Return [x, y] of the center of cell containing provided text 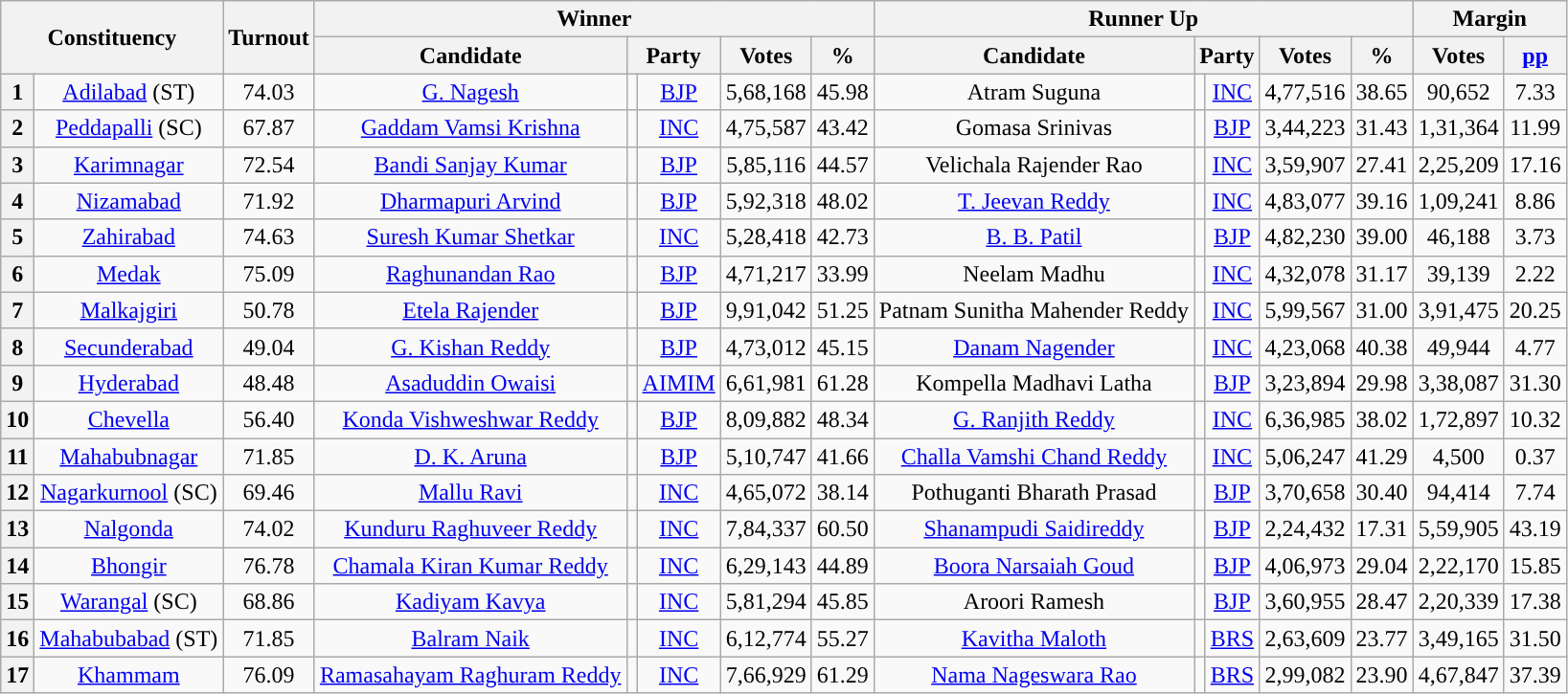
2,99,082 [1305, 675]
40.38 [1381, 347]
2,20,339 [1458, 602]
Mahabubabad (ST) [128, 638]
1 [17, 92]
Adilabad (ST) [128, 92]
31.43 [1381, 128]
5,06,247 [1305, 457]
Hyderabad [128, 383]
37.39 [1534, 675]
Pothuganti Bharath Prasad [1034, 493]
2,25,209 [1458, 165]
49,944 [1458, 347]
17.38 [1534, 602]
Balram Naik [470, 638]
71.92 [269, 201]
16 [17, 638]
9 [17, 383]
23.77 [1381, 638]
1,31,364 [1458, 128]
48.34 [843, 419]
10.32 [1534, 419]
3,70,658 [1305, 493]
Constituency [112, 37]
13 [17, 529]
56.40 [269, 419]
7,84,337 [766, 529]
23.90 [1381, 675]
2 [17, 128]
90,652 [1458, 92]
10 [17, 419]
4,06,973 [1305, 566]
51.25 [843, 310]
2,24,432 [1305, 529]
33.99 [843, 274]
Challa Vamshi Chand Reddy [1034, 457]
11.99 [1534, 128]
5,92,318 [766, 201]
76.09 [269, 675]
50.78 [269, 310]
49.04 [269, 347]
31.30 [1534, 383]
4,75,587 [766, 128]
7.33 [1534, 92]
D. K. Aruna [470, 457]
4,32,078 [1305, 274]
Asaduddin Owaisi [470, 383]
55.27 [843, 638]
7 [17, 310]
31.50 [1534, 638]
41.66 [843, 457]
3,23,894 [1305, 383]
3,49,165 [1458, 638]
74.03 [269, 92]
7.74 [1534, 493]
69.46 [269, 493]
74.63 [269, 237]
75.09 [269, 274]
Shanampudi Saidireddy [1034, 529]
Suresh Kumar Shetkar [470, 237]
48.02 [843, 201]
5,85,116 [766, 165]
9,91,042 [766, 310]
T. Jeevan Reddy [1034, 201]
4 [17, 201]
pp [1534, 56]
3,60,955 [1305, 602]
Gomasa Srinivas [1034, 128]
61.28 [843, 383]
2.22 [1534, 274]
14 [17, 566]
94,414 [1458, 493]
12 [17, 493]
Gaddam Vamsi Krishna [470, 128]
39.16 [1381, 201]
2,63,609 [1305, 638]
48.48 [269, 383]
G. Ranjith Reddy [1034, 419]
Nalgonda [128, 529]
43.19 [1534, 529]
67.87 [269, 128]
Nama Nageswara Rao [1034, 675]
45.85 [843, 602]
43.42 [843, 128]
Medak [128, 274]
Etela Rajender [470, 310]
Secunderabad [128, 347]
72.54 [269, 165]
4,500 [1458, 457]
Kunduru Raghuveer Reddy [470, 529]
4,73,012 [766, 347]
3,38,087 [1458, 383]
Nagarkurnool (SC) [128, 493]
Karimnagar [128, 165]
38.14 [843, 493]
Peddapalli (SC) [128, 128]
15 [17, 602]
Margin [1489, 19]
17 [17, 675]
Turnout [269, 37]
Aroori Ramesh [1034, 602]
74.02 [269, 529]
4,23,068 [1305, 347]
15.85 [1534, 566]
Runner Up [1144, 19]
1,72,897 [1458, 419]
Raghunandan Rao [470, 274]
Malkajgiri [128, 310]
39.00 [1381, 237]
AIMIM [678, 383]
Mallu Ravi [470, 493]
6,29,143 [766, 566]
6,61,981 [766, 383]
17.16 [1534, 165]
5,59,905 [1458, 529]
5,28,418 [766, 237]
8 [17, 347]
3 [17, 165]
45.15 [843, 347]
31.00 [1381, 310]
29.98 [1381, 383]
Bhongir [128, 566]
8.86 [1534, 201]
4,82,230 [1305, 237]
Warangal (SC) [128, 602]
39,139 [1458, 274]
38.02 [1381, 419]
38.65 [1381, 92]
4,83,077 [1305, 201]
Khammam [128, 675]
29.04 [1381, 566]
76.78 [269, 566]
3,44,223 [1305, 128]
Mahabubnagar [128, 457]
Dharmapuri Arvind [470, 201]
6,12,774 [766, 638]
Atram Suguna [1034, 92]
5,99,567 [1305, 310]
61.29 [843, 675]
Zahirabad [128, 237]
6 [17, 274]
60.50 [843, 529]
5,81,294 [766, 602]
G. Kishan Reddy [470, 347]
3,91,475 [1458, 310]
31.17 [1381, 274]
4,67,847 [1458, 675]
2,22,170 [1458, 566]
Velichala Rajender Rao [1034, 165]
B. B. Patil [1034, 237]
Patnam Sunitha Mahender Reddy [1034, 310]
5,10,747 [766, 457]
44.89 [843, 566]
Ramasahayam Raghuram Reddy [470, 675]
3,59,907 [1305, 165]
6,36,985 [1305, 419]
68.86 [269, 602]
46,188 [1458, 237]
45.98 [843, 92]
44.57 [843, 165]
17.31 [1381, 529]
Boora Narsaiah Goud [1034, 566]
4.77 [1534, 347]
41.29 [1381, 457]
Chamala Kiran Kumar Reddy [470, 566]
20.25 [1534, 310]
27.41 [1381, 165]
Danam Nagender [1034, 347]
Winner [594, 19]
0.37 [1534, 457]
11 [17, 457]
5 [17, 237]
42.73 [843, 237]
28.47 [1381, 602]
4,77,516 [1305, 92]
Neelam Madhu [1034, 274]
8,09,882 [766, 419]
4,71,217 [766, 274]
Chevella [128, 419]
Bandi Sanjay Kumar [470, 165]
30.40 [1381, 493]
G. Nagesh [470, 92]
7,66,929 [766, 675]
4,65,072 [766, 493]
1,09,241 [1458, 201]
Kavitha Maloth [1034, 638]
Konda Vishweshwar Reddy [470, 419]
Kompella Madhavi Latha [1034, 383]
3.73 [1534, 237]
Nizamabad [128, 201]
Kadiyam Kavya [470, 602]
5,68,168 [766, 92]
